Return [X, Y] of the center of cell containing provided text 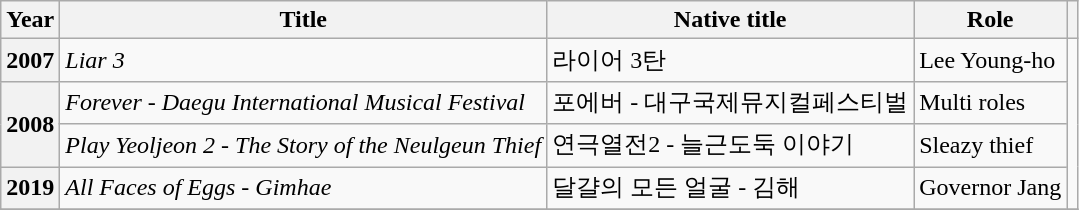
연극열전2 - 늘근도둑 이야기 [730, 146]
2019 [30, 188]
Title [304, 20]
포에버 - 대구국제뮤지컬페스티벌 [730, 102]
Liar 3 [304, 60]
Lee Young-ho [990, 60]
달걀의 모든 얼굴 - 김해 [730, 188]
2007 [30, 60]
Forever - Daegu International Musical Festival [304, 102]
Governor Jang [990, 188]
Year [30, 20]
Play Yeoljeon 2 - The Story of the Neulgeun Thief [304, 146]
2008 [30, 124]
라이어 3탄 [730, 60]
Role [990, 20]
Native title [730, 20]
Multi roles [990, 102]
All Faces of Eggs - Gimhae [304, 188]
Sleazy thief [990, 146]
